Return [X, Y] of the center of cell containing provided text 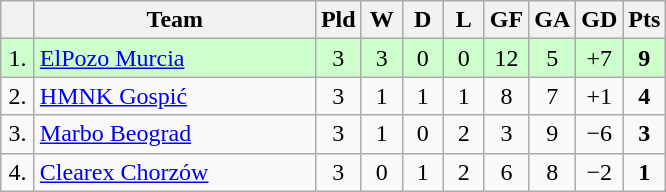
Clearex Chorzów [174, 172]
5 [552, 58]
4 [644, 96]
ElPozo Murcia [174, 58]
6 [506, 172]
Pts [644, 20]
GF [506, 20]
3. [18, 134]
−6 [600, 134]
GA [552, 20]
2. [18, 96]
7 [552, 96]
−2 [600, 172]
+1 [600, 96]
Marbo Beograd [174, 134]
D [422, 20]
Pld [338, 20]
Team [174, 20]
HMNK Gospić [174, 96]
+7 [600, 58]
4. [18, 172]
GD [600, 20]
L [464, 20]
W [382, 20]
1. [18, 58]
12 [506, 58]
